Output the [X, Y] coordinate of the center of the cell containing the given text.  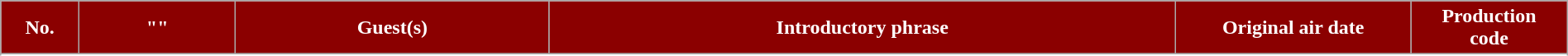
Production code [1489, 28]
No. [40, 28]
Introductory phrase [863, 28]
Guest(s) [392, 28]
Original air date [1293, 28]
"" [157, 28]
